For the text-containing cell, return its midpoint in [X, Y] coordinate format. 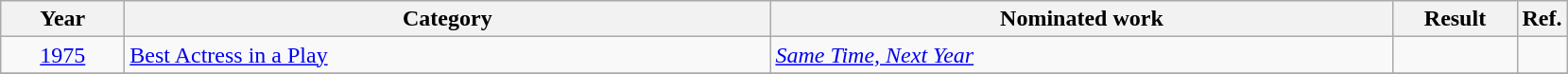
Ref. [1542, 19]
Result [1456, 19]
Nominated work [1081, 19]
1975 [62, 55]
Best Actress in a Play [448, 55]
Year [62, 19]
Same Time, Next Year [1081, 55]
Category [448, 19]
